Pinpoint the cell where the given text exists, returning its [x, y] midpoint coordinate. 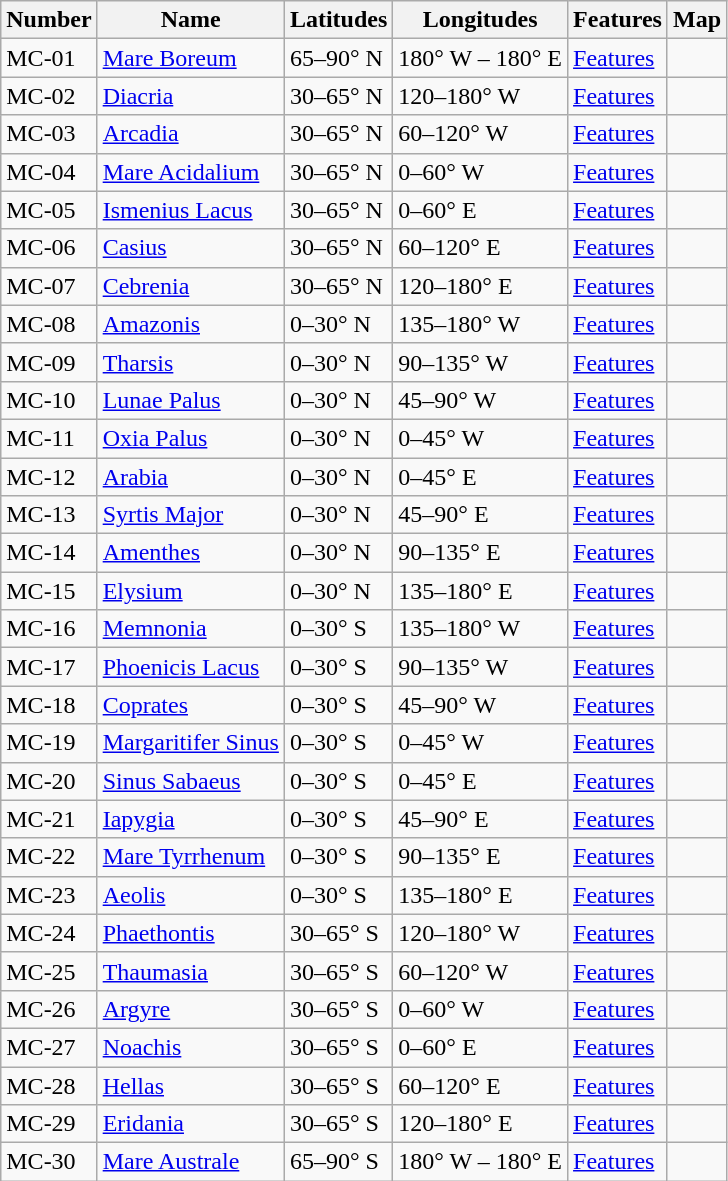
MC-29 [49, 1124]
Eridania [190, 1124]
MC-26 [49, 1009]
MC-06 [49, 248]
Amenthes [190, 553]
MC-22 [49, 857]
MC-04 [49, 172]
MC-05 [49, 210]
Diacria [190, 96]
Hellas [190, 1085]
Tharsis [190, 362]
MC-09 [49, 362]
65–90° N [338, 58]
MC-13 [49, 515]
MC-12 [49, 477]
Syrtis Major [190, 515]
Iapygia [190, 819]
Name [190, 20]
MC-14 [49, 553]
Memnonia [190, 629]
MC-27 [49, 1047]
Lunae Palus [190, 400]
Cebrenia [190, 286]
Phoenicis Lacus [190, 667]
Margaritifer Sinus [190, 743]
Elysium [190, 591]
MC-24 [49, 933]
Arabia [190, 477]
Map [696, 20]
Oxia Palus [190, 438]
MC-16 [49, 629]
Arcadia [190, 134]
MC-28 [49, 1085]
Mare Australe [190, 1162]
Mare Boreum [190, 58]
Mare Tyrrhenum [190, 857]
Sinus Sabaeus [190, 781]
MC-07 [49, 286]
MC-01 [49, 58]
MC-02 [49, 96]
Ismenius Lacus [190, 210]
Thaumasia [190, 971]
Longitudes [480, 20]
MC-18 [49, 705]
Argyre [190, 1009]
Coprates [190, 705]
Latitudes [338, 20]
MC-15 [49, 591]
MC-30 [49, 1162]
Number [49, 20]
MC-11 [49, 438]
MC-23 [49, 895]
Noachis [190, 1047]
Amazonis [190, 324]
MC-21 [49, 819]
MC-17 [49, 667]
MC-08 [49, 324]
65–90° S [338, 1162]
Casius [190, 248]
Mare Acidalium [190, 172]
MC-10 [49, 400]
MC-20 [49, 781]
MC-19 [49, 743]
Phaethontis [190, 933]
MC-03 [49, 134]
Aeolis [190, 895]
MC-25 [49, 971]
